Capture the cell that displays the provided text and extract its (X, Y) central coordinate. 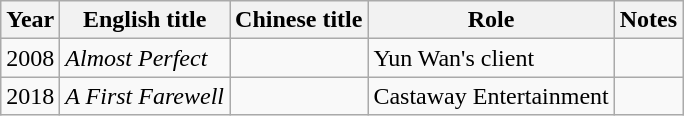
Yun Wan's client (491, 58)
Chinese title (299, 20)
2018 (30, 96)
A First Farewell (145, 96)
Role (491, 20)
Year (30, 20)
Notes (648, 20)
English title (145, 20)
2008 (30, 58)
Almost Perfect (145, 58)
Castaway Entertainment (491, 96)
